Identify which cell holds the provided text, then report its (X, Y) central coordinate. 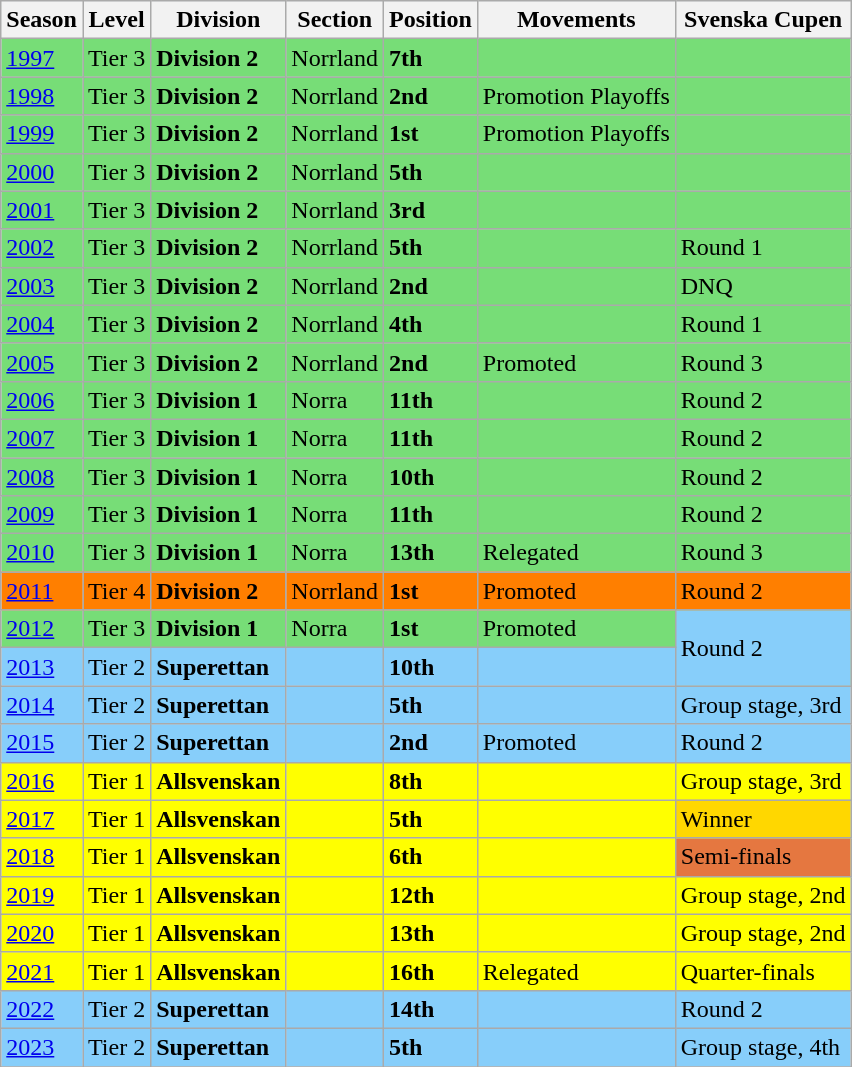
7th (431, 58)
2014 (42, 705)
2023 (42, 1047)
2005 (42, 362)
Season (42, 20)
1999 (42, 134)
2018 (42, 857)
2004 (42, 324)
Level (116, 20)
Group stage, 4th (763, 1047)
Tier 4 (116, 591)
Division (218, 20)
12th (431, 895)
2020 (42, 933)
2015 (42, 743)
Movements (576, 20)
2022 (42, 1009)
2006 (42, 400)
2001 (42, 210)
16th (431, 971)
3rd (431, 210)
6th (431, 857)
Winner (763, 819)
Semi-finals (763, 857)
2007 (42, 438)
2012 (42, 629)
Quarter-finals (763, 971)
2009 (42, 515)
2019 (42, 895)
2016 (42, 781)
14th (431, 1009)
8th (431, 781)
4th (431, 324)
2002 (42, 248)
2017 (42, 819)
DNQ (763, 286)
Section (335, 20)
Svenska Cupen (763, 20)
2021 (42, 971)
Position (431, 20)
1997 (42, 58)
2003 (42, 286)
2000 (42, 172)
2010 (42, 553)
2013 (42, 667)
2011 (42, 591)
2008 (42, 477)
1998 (42, 96)
